Search for the cell housing the specified text and yield its (x, y) center coordinate. 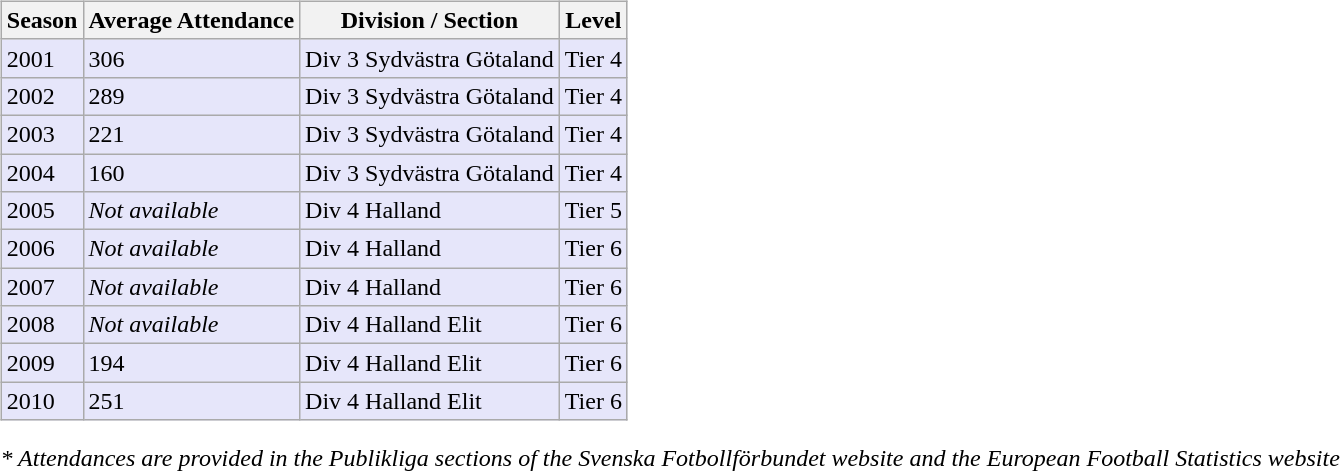
Division / Section (430, 20)
Season (42, 20)
2010 (42, 401)
251 (192, 401)
2004 (42, 173)
221 (192, 134)
2003 (42, 134)
306 (192, 58)
2001 (42, 58)
2002 (42, 96)
Tier 5 (593, 211)
160 (192, 173)
194 (192, 363)
2006 (42, 249)
2009 (42, 363)
289 (192, 96)
Average Attendance (192, 20)
2005 (42, 211)
2007 (42, 287)
2008 (42, 325)
Level (593, 20)
